Determine the (X, Y) coordinate at the center of the cell enclosing the given text.  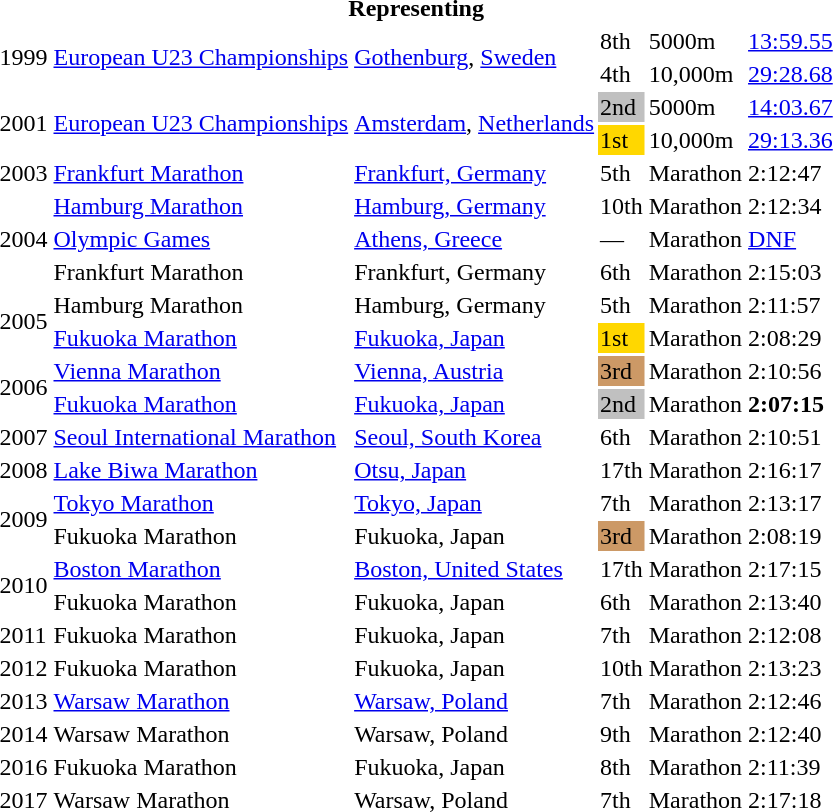
Athens, Greece (474, 239)
9th (622, 734)
Lake Biwa Marathon (201, 470)
Tokyo, Japan (474, 503)
Boston Marathon (201, 569)
Boston, United States (474, 569)
Otsu, Japan (474, 470)
4th (622, 74)
Tokyo Marathon (201, 503)
Seoul International Marathon (201, 437)
— (622, 239)
Olympic Games (201, 239)
Amsterdam, Netherlands (474, 124)
Vienna Marathon (201, 371)
Vienna, Austria (474, 371)
Gothenburg, Sweden (474, 58)
Seoul, South Korea (474, 437)
